Detect which cell encompasses the target text, then output its [x, y] center coordinate. 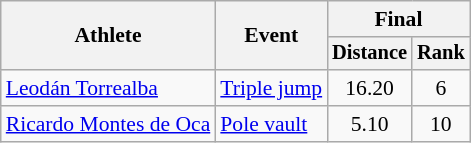
Athlete [108, 36]
Rank [441, 54]
Event [271, 36]
6 [441, 88]
10 [441, 124]
Distance [370, 54]
Leodán Torrealba [108, 88]
Triple jump [271, 88]
5.10 [370, 124]
Final [398, 19]
Pole vault [271, 124]
16.20 [370, 88]
Ricardo Montes de Oca [108, 124]
